Extract the [x, y] coordinate from the center of the cell holding the provided text.  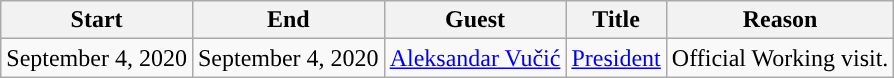
Start [97, 20]
Guest [475, 20]
Reason [780, 20]
President [616, 58]
Aleksandar Vučić [475, 58]
End [288, 20]
Official Working visit. [780, 58]
Title [616, 20]
